Identify which cell holds the provided text, then report its (x, y) central coordinate. 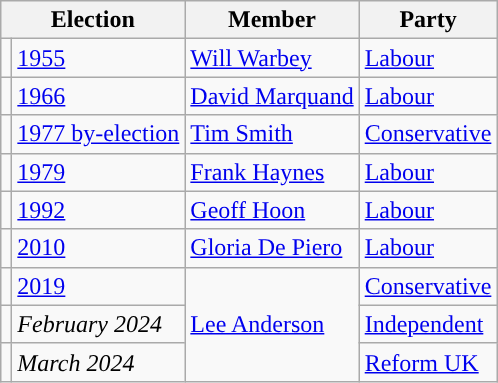
Will Warbey (272, 58)
Frank Haynes (272, 172)
March 2024 (98, 362)
Gloria De Piero (272, 248)
Geoff Hoon (272, 210)
1979 (98, 172)
David Marquand (272, 96)
Tim Smith (272, 134)
Reform UK (428, 362)
2019 (98, 286)
1992 (98, 210)
1977 by-election (98, 134)
Independent (428, 324)
Election (93, 20)
1966 (98, 96)
Member (272, 20)
Party (428, 20)
2010 (98, 248)
February 2024 (98, 324)
Lee Anderson (272, 324)
1955 (98, 58)
